From the cell containing the given text, extract its center point as [x, y] coordinate. 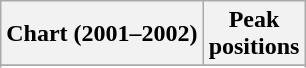
Chart (2001–2002) [102, 34]
Peakpositions [254, 34]
